Detect which cell encompasses the target text, then output its (X, Y) center coordinate. 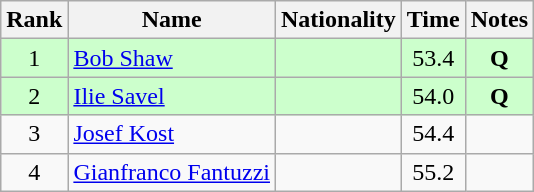
Gianfranco Fantuzzi (172, 172)
Bob Shaw (172, 58)
Josef Kost (172, 134)
1 (34, 58)
Nationality (339, 20)
Rank (34, 20)
3 (34, 134)
2 (34, 96)
4 (34, 172)
Time (433, 20)
55.2 (433, 172)
Name (172, 20)
53.4 (433, 58)
Ilie Savel (172, 96)
54.0 (433, 96)
54.4 (433, 134)
Notes (499, 20)
